Locate the cell with the specified text and output its [x, y] center coordinate. 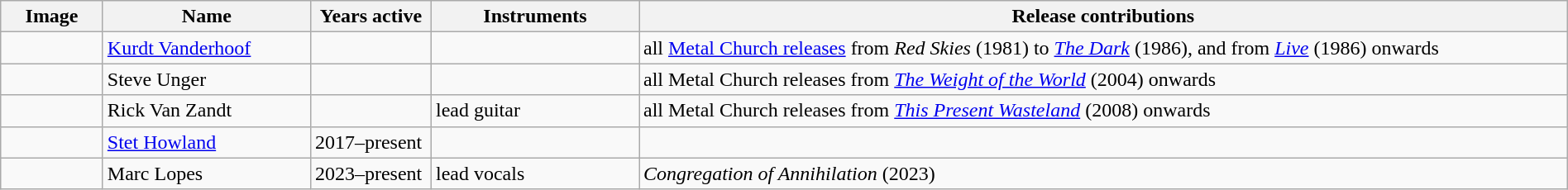
all Metal Church releases from The Weight of the World (2004) onwards [1103, 79]
lead guitar [534, 111]
Stet Howland [207, 142]
Years active [370, 17]
Release contributions [1103, 17]
lead vocals [534, 173]
all Metal Church releases from Red Skies (1981) to The Dark (1986), and from Live (1986) onwards [1103, 48]
Kurdt Vanderhoof [207, 48]
2017–present [370, 142]
Congregation of Annihilation (2023) [1103, 173]
Marc Lopes [207, 173]
Name [207, 17]
Instruments [534, 17]
Steve Unger [207, 79]
Rick Van Zandt [207, 111]
2023–present [370, 173]
Image [52, 17]
all Metal Church releases from This Present Wasteland (2008) onwards [1103, 111]
